Extract the (X, Y) coordinate from the center of the cell holding the provided text.  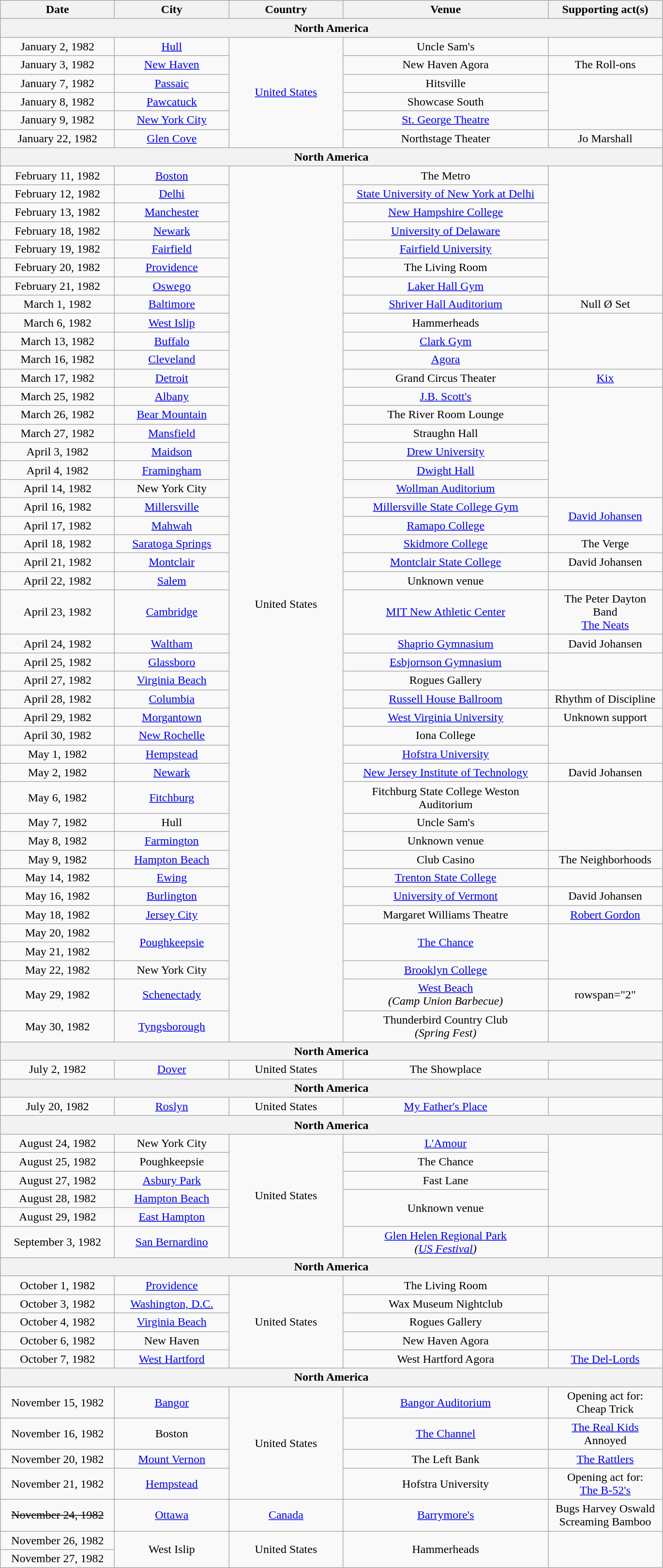
Ottawa (172, 1515)
April 22, 1982 (58, 581)
April 30, 1982 (58, 736)
March 6, 1982 (58, 323)
March 16, 1982 (58, 360)
Trenton State College (446, 878)
May 1, 1982 (58, 754)
Detroit (172, 378)
Glen Cove (172, 138)
May 9, 1982 (58, 859)
Fairfield University (446, 249)
April 14, 1982 (58, 488)
State University of New York at Delhi (446, 194)
April 28, 1982 (58, 699)
April 25, 1982 (58, 662)
Montclair (172, 562)
Robert Gordon (605, 915)
July 2, 1982 (58, 1070)
The Showplace (446, 1070)
August 28, 1982 (58, 1199)
May 30, 1982 (58, 1026)
Morgantown (172, 717)
January 9, 1982 (58, 120)
Fitchburg (172, 798)
May 2, 1982 (58, 772)
Drew University (446, 452)
November 15, 1982 (58, 1402)
Dwight Hall (446, 470)
West Beach(Camp Union Barbecue) (446, 995)
MIT New Athletic Center (446, 612)
May 8, 1982 (58, 841)
March 26, 1982 (58, 415)
October 1, 1982 (58, 1285)
L'Amour (446, 1143)
Country (286, 10)
Pawcatuck (172, 102)
Ramapo College (446, 525)
West Virginia University (446, 717)
The Left Bank (446, 1459)
The Channel (446, 1433)
Shriver Hall Auditorium (446, 304)
March 1, 1982 (58, 304)
May 22, 1982 (58, 970)
Cambridge (172, 612)
The Del-Lords (605, 1359)
Club Casino (446, 859)
April 4, 1982 (58, 470)
May 20, 1982 (58, 933)
March 27, 1982 (58, 433)
Delhi (172, 194)
My Father's Place (446, 1106)
Montclair State College (446, 562)
January 22, 1982 (58, 138)
Unknown support (605, 717)
rowspan="2" (605, 995)
May 21, 1982 (58, 951)
City (172, 10)
October 4, 1982 (58, 1322)
Opening act for:Cheap Trick (605, 1402)
Bugs Harvey OswaldScreaming Bamboo (605, 1515)
July 20, 1982 (58, 1106)
The River Room Lounge (446, 415)
May 14, 1982 (58, 878)
New Jersey Institute of Technology (446, 772)
The Peter Dayton BandThe Neats (605, 612)
Mahwah (172, 525)
Venue (446, 10)
May 29, 1982 (58, 995)
New Rochelle (172, 736)
August 29, 1982 (58, 1217)
Bear Mountain (172, 415)
Date (58, 10)
St. George Theatre (446, 120)
April 29, 1982 (58, 717)
J.B. Scott's (446, 396)
Albany (172, 396)
Rhythm of Discipline (605, 699)
Waltham (172, 644)
Saratoga Springs (172, 544)
Clark Gym (446, 341)
Brooklyn College (446, 970)
August 24, 1982 (58, 1143)
Northstage Theater (446, 138)
Glassboro (172, 662)
Supporting act(s) (605, 10)
Burlington (172, 896)
April 21, 1982 (58, 562)
October 3, 1982 (58, 1304)
Mount Vernon (172, 1459)
Framingham (172, 470)
March 17, 1982 (58, 378)
Millersville (172, 507)
January 8, 1982 (58, 102)
The Roll-ons (605, 65)
August 25, 1982 (58, 1161)
Asbury Park (172, 1180)
Washington, D.C. (172, 1304)
January 7, 1982 (58, 83)
The Metro (446, 175)
March 13, 1982 (58, 341)
Schenectady (172, 995)
April 17, 1982 (58, 525)
East Hampton (172, 1217)
February 20, 1982 (58, 268)
October 7, 1982 (58, 1359)
West Hartford Agora (446, 1359)
Cleveland (172, 360)
Hitsville (446, 83)
Bangor Auditorium (446, 1402)
May 6, 1982 (58, 798)
January 3, 1982 (58, 65)
Barrymore's (446, 1515)
Wollman Auditorium (446, 488)
Maidson (172, 452)
April 24, 1982 (58, 644)
Canada (286, 1515)
November 20, 1982 (58, 1459)
San Bernardino (172, 1242)
February 21, 1982 (58, 286)
November 16, 1982 (58, 1433)
Roslyn (172, 1106)
Showcase South (446, 102)
Iona College (446, 736)
February 11, 1982 (58, 175)
Kix (605, 378)
Fitchburg State College Weston Auditorium (446, 798)
University of Vermont (446, 896)
January 2, 1982 (58, 46)
New Hampshire College (446, 212)
November 27, 1982 (58, 1559)
Laker Hall Gym (446, 286)
Jersey City (172, 915)
February 13, 1982 (58, 212)
Salem (172, 581)
Bangor (172, 1402)
Farmington (172, 841)
Thunderbird Country Club(Spring Fest) (446, 1026)
February 19, 1982 (58, 249)
Straughn Hall (446, 433)
Millersville State College Gym (446, 507)
August 27, 1982 (58, 1180)
The Verge (605, 544)
Fairfield (172, 249)
November 26, 1982 (58, 1540)
Tyngsborough (172, 1026)
November 24, 1982 (58, 1515)
April 3, 1982 (58, 452)
September 3, 1982 (58, 1242)
Null Ø Set (605, 304)
Buffalo (172, 341)
May 7, 1982 (58, 822)
April 18, 1982 (58, 544)
Oswego (172, 286)
April 27, 1982 (58, 680)
Mansfield (172, 433)
Jo Marshall (605, 138)
Wax Museum Nightclub (446, 1304)
Fast Lane (446, 1180)
Dover (172, 1070)
Passaic (172, 83)
The Real KidsAnnoyed (605, 1433)
March 25, 1982 (58, 396)
Ewing (172, 878)
Russell House Ballroom (446, 699)
April 23, 1982 (58, 612)
November 21, 1982 (58, 1484)
February 12, 1982 (58, 194)
May 16, 1982 (58, 896)
Skidmore College (446, 544)
February 18, 1982 (58, 231)
April 16, 1982 (58, 507)
Columbia (172, 699)
Glen Helen Regional Park(US Festival) (446, 1242)
Shaprio Gymnasium (446, 644)
May 18, 1982 (58, 915)
The Rattlers (605, 1459)
Manchester (172, 212)
Opening act for:The B-52's (605, 1484)
October 6, 1982 (58, 1341)
Margaret Williams Theatre (446, 915)
University of Delaware (446, 231)
Esbjornson Gymnasium (446, 662)
The Neighborhoods (605, 859)
Baltimore (172, 304)
Agora (446, 360)
West Hartford (172, 1359)
Grand Circus Theater (446, 378)
